From the cell containing the given text, extract its center point as [X, Y] coordinate. 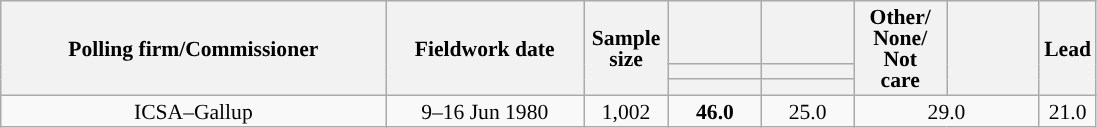
1,002 [626, 110]
Other/None/Notcare [900, 48]
29.0 [946, 110]
25.0 [808, 110]
ICSA–Gallup [194, 110]
9–16 Jun 1980 [485, 110]
Sample size [626, 48]
Polling firm/Commissioner [194, 48]
21.0 [1068, 110]
Lead [1068, 48]
46.0 [716, 110]
Fieldwork date [485, 48]
